For the text-containing cell, return its midpoint in [x, y] coordinate format. 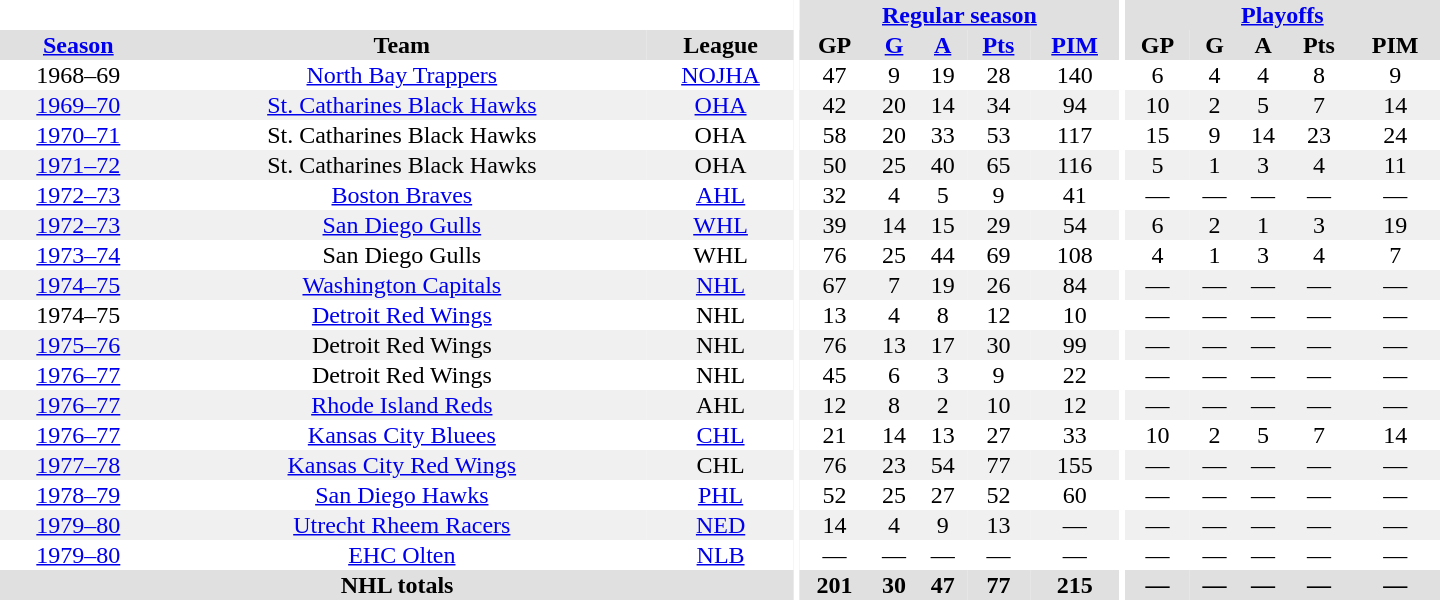
65 [998, 165]
1977–78 [78, 465]
42 [835, 105]
Kansas City Red Wings [402, 465]
EHC Olten [402, 555]
69 [998, 255]
84 [1074, 285]
Team [402, 45]
50 [835, 165]
67 [835, 285]
Regular season [960, 15]
26 [998, 285]
NHL totals [397, 585]
28 [998, 75]
Kansas City Bluees [402, 435]
94 [1074, 105]
21 [835, 435]
39 [835, 225]
Rhode Island Reds [402, 405]
32 [835, 195]
44 [942, 255]
1973–74 [78, 255]
North Bay Trappers [402, 75]
1971–72 [78, 165]
1978–79 [78, 495]
201 [835, 585]
116 [1074, 165]
41 [1074, 195]
Season [78, 45]
PHL [720, 495]
Washington Capitals [402, 285]
Utrecht Rheem Racers [402, 525]
1969–70 [78, 105]
45 [835, 375]
155 [1074, 465]
215 [1074, 585]
60 [1074, 495]
NLB [720, 555]
108 [1074, 255]
58 [835, 135]
40 [942, 165]
29 [998, 225]
22 [1074, 375]
34 [998, 105]
11 [1395, 165]
NOJHA [720, 75]
17 [942, 345]
1975–76 [78, 345]
140 [1074, 75]
NED [720, 525]
1970–71 [78, 135]
Playoffs [1282, 15]
1968–69 [78, 75]
San Diego Hawks [402, 495]
99 [1074, 345]
24 [1395, 135]
117 [1074, 135]
League [720, 45]
53 [998, 135]
Boston Braves [402, 195]
